Extract the [x, y] coordinate from the center of the cell holding the provided text.  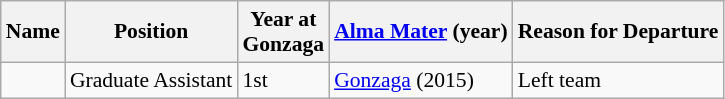
Graduate Assistant [152, 80]
Left team [618, 80]
Reason for Departure [618, 32]
Position [152, 32]
Year atGonzaga [283, 32]
Gonzaga (2015) [421, 80]
1st [283, 80]
Name [33, 32]
Alma Mater (year) [421, 32]
